Locate the cell with the specified text and output its (x, y) center coordinate. 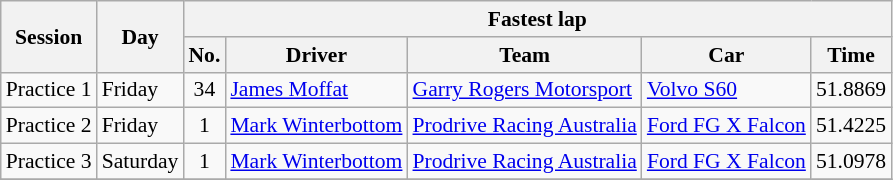
No. (204, 55)
Fastest lap (537, 19)
Car (726, 55)
51.4225 (851, 126)
Practice 3 (49, 162)
James Moffat (316, 90)
51.0978 (851, 162)
Session (49, 36)
Garry Rogers Motorsport (524, 90)
Practice 1 (49, 90)
Volvo S60 (726, 90)
Day (140, 36)
Practice 2 (49, 126)
51.8869 (851, 90)
Saturday (140, 162)
Team (524, 55)
34 (204, 90)
Driver (316, 55)
Time (851, 55)
